Return [x, y] of the center of cell containing provided text 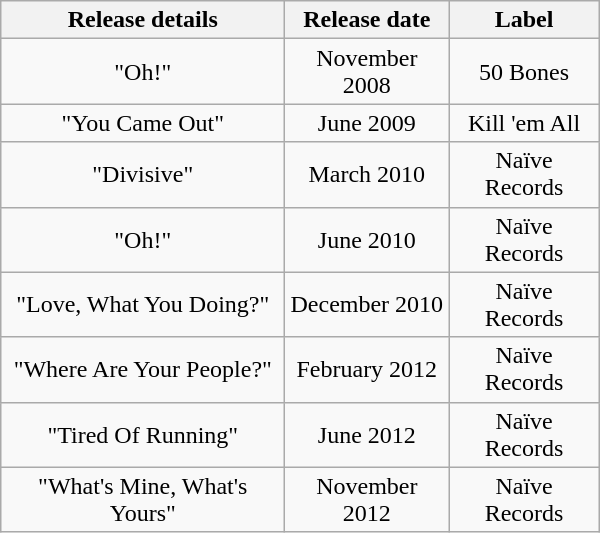
November 2008 [367, 72]
"Where Are Your People?" [143, 370]
Release date [367, 20]
"Love, What You Doing?" [143, 304]
June 2009 [367, 123]
Label [524, 20]
Release details [143, 20]
December 2010 [367, 304]
June 2010 [367, 240]
February 2012 [367, 370]
"You Came Out" [143, 123]
"Tired Of Running" [143, 434]
Kill 'em All [524, 123]
"What's Mine, What's Yours" [143, 500]
"Divisive" [143, 174]
November 2012 [367, 500]
March 2010 [367, 174]
50 Bones [524, 72]
June 2012 [367, 434]
